Locate the cell with the specified text and output its [X, Y] center coordinate. 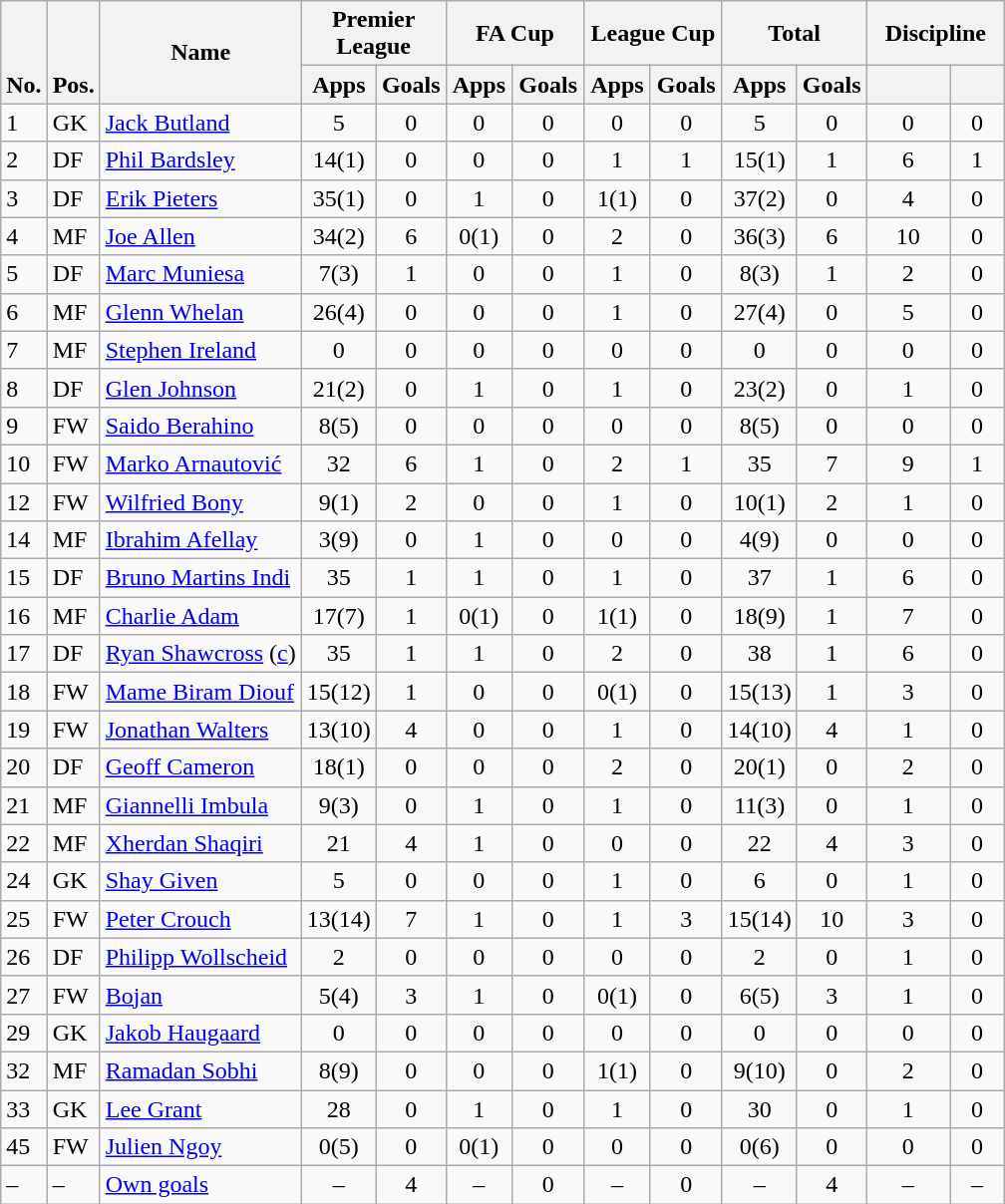
18(9) [760, 616]
Name [200, 52]
45 [24, 1147]
Peter Crouch [200, 919]
Phil Bardsley [200, 160]
6(5) [760, 995]
Ramadan Sobhi [200, 1070]
18 [24, 692]
Pos. [74, 52]
Total [794, 34]
5(4) [339, 995]
15(12) [339, 692]
Jonathan Walters [200, 730]
26 [24, 957]
37 [760, 578]
Mame Biram Diouf [200, 692]
Ibrahim Afellay [200, 540]
30 [760, 1109]
13(14) [339, 919]
15(13) [760, 692]
15(1) [760, 160]
Marko Arnautović [200, 463]
25 [24, 919]
No. [24, 52]
38 [760, 654]
15 [24, 578]
21(2) [339, 388]
33 [24, 1109]
Xherdan Shaqiri [200, 843]
34(2) [339, 236]
Philipp Wollscheid [200, 957]
Jakob Haugaard [200, 1033]
Stephen Ireland [200, 350]
35(1) [339, 198]
23(2) [760, 388]
27(4) [760, 312]
17(7) [339, 616]
Own goals [200, 1185]
0(5) [339, 1147]
4(9) [760, 540]
19 [24, 730]
8 [24, 388]
36(3) [760, 236]
0(6) [760, 1147]
37(2) [760, 198]
Shay Given [200, 881]
Charlie Adam [200, 616]
Glenn Whelan [200, 312]
Bojan [200, 995]
Ryan Shawcross (c) [200, 654]
Premier League [373, 34]
Jack Butland [200, 123]
Wilfried Bony [200, 501]
28 [339, 1109]
9(10) [760, 1070]
14(1) [339, 160]
Lee Grant [200, 1109]
Joe Allen [200, 236]
13(10) [339, 730]
8(3) [760, 274]
Bruno Martins Indi [200, 578]
Giannelli Imbula [200, 805]
Discipline [935, 34]
Erik Pieters [200, 198]
10(1) [760, 501]
8(9) [339, 1070]
Geoff Cameron [200, 767]
20 [24, 767]
18(1) [339, 767]
14 [24, 540]
12 [24, 501]
24 [24, 881]
7(3) [339, 274]
9(1) [339, 501]
15(14) [760, 919]
3(9) [339, 540]
Glen Johnson [200, 388]
27 [24, 995]
FA Cup [514, 34]
9(3) [339, 805]
11(3) [760, 805]
17 [24, 654]
20(1) [760, 767]
Marc Muniesa [200, 274]
League Cup [654, 34]
26(4) [339, 312]
14(10) [760, 730]
29 [24, 1033]
16 [24, 616]
Julien Ngoy [200, 1147]
Saido Berahino [200, 426]
